Locate the cell with the specified text and output its [x, y] center coordinate. 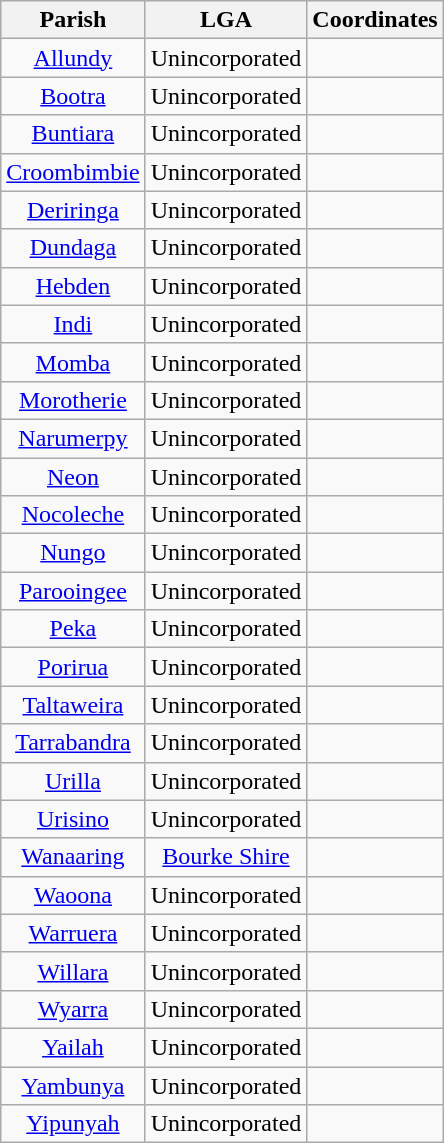
Allundy [73, 58]
Wyarra [73, 1009]
Yailah [73, 1047]
Peka [73, 629]
Parooingee [73, 591]
Taltaweira [73, 705]
Urilla [73, 781]
Nungo [73, 553]
Warruera [73, 933]
Indi [73, 324]
Waoona [73, 895]
Narumerpy [73, 438]
Urisino [73, 819]
Deriringa [73, 210]
Morotherie [73, 400]
LGA [226, 20]
Tarrabandra [73, 743]
Porirua [73, 667]
Coordinates [375, 20]
Hebden [73, 286]
Bourke Shire [226, 857]
Willara [73, 971]
Bootra [73, 96]
Yambunya [73, 1085]
Neon [73, 477]
Nocoleche [73, 515]
Buntiara [73, 134]
Momba [73, 362]
Croombimbie [73, 172]
Parish [73, 20]
Yipunyah [73, 1124]
Dundaga [73, 248]
Wanaaring [73, 857]
